For the text-containing cell, return its midpoint in [x, y] coordinate format. 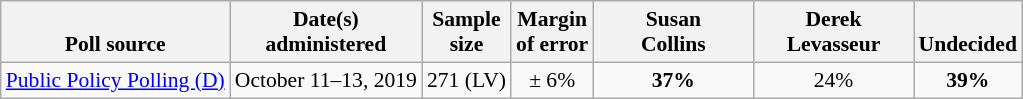
SusanCollins [673, 32]
Date(s)administered [326, 32]
Marginof error [552, 32]
± 6% [552, 80]
Samplesize [466, 32]
39% [968, 80]
37% [673, 80]
271 (LV) [466, 80]
Poll source [116, 32]
Public Policy Polling (D) [116, 80]
October 11–13, 2019 [326, 80]
DerekLevasseur [833, 32]
Undecided [968, 32]
24% [833, 80]
